Determine the [x, y] coordinate at the center of the cell enclosing the given text.  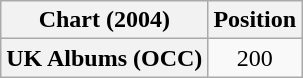
200 [255, 58]
Position [255, 20]
Chart (2004) [104, 20]
UK Albums (OCC) [104, 58]
